Identify which cell holds the provided text, then report its [X, Y] central coordinate. 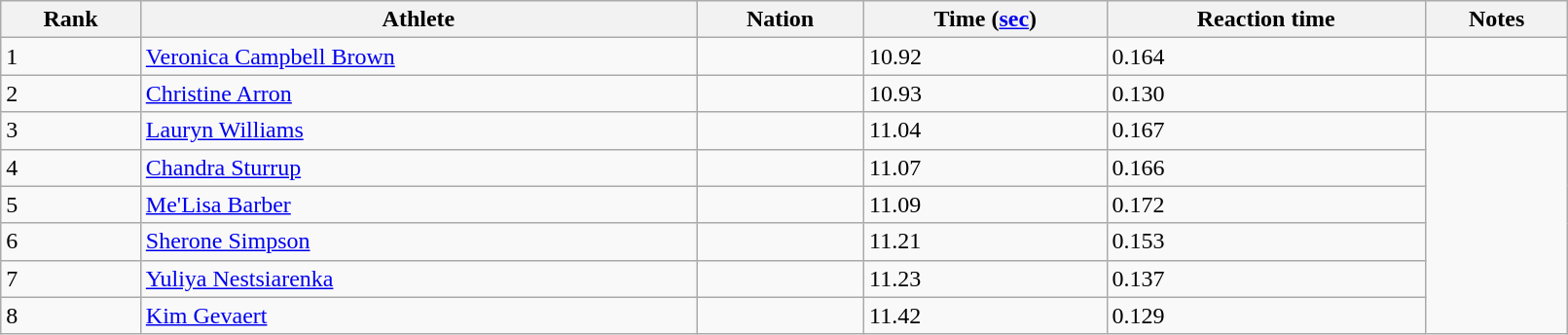
0.137 [1265, 279]
Yuliya Nestsiarenka [419, 279]
Christine Arron [419, 93]
Nation [781, 19]
Chandra Sturrup [419, 167]
Reaction time [1265, 19]
0.153 [1265, 242]
2 [71, 93]
11.21 [985, 242]
11.07 [985, 167]
Notes [1496, 19]
Veronica Campbell Brown [419, 56]
Lauryn Williams [419, 130]
Rank [71, 19]
11.04 [985, 130]
Time (sec) [985, 19]
11.09 [985, 205]
4 [71, 167]
Me'Lisa Barber [419, 205]
10.92 [985, 56]
7 [71, 279]
11.23 [985, 279]
0.166 [1265, 167]
Sherone Simpson [419, 242]
0.164 [1265, 56]
0.172 [1265, 205]
3 [71, 130]
10.93 [985, 93]
Athlete [419, 19]
5 [71, 205]
Kim Gevaert [419, 316]
0.129 [1265, 316]
6 [71, 242]
0.130 [1265, 93]
1 [71, 56]
11.42 [985, 316]
0.167 [1265, 130]
8 [71, 316]
